Provide the (x, y) coordinate of the cell's center where the given text is located.  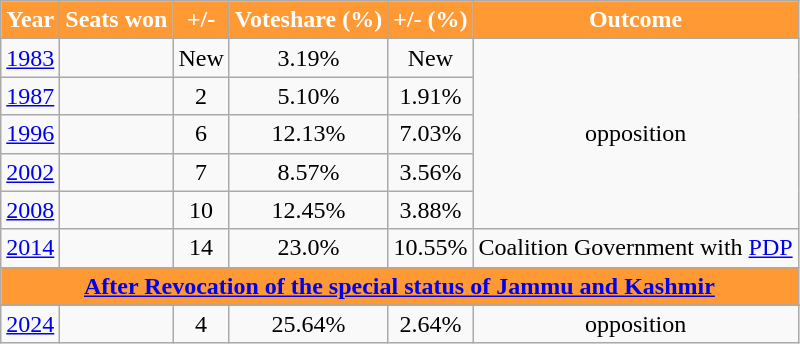
2014 (30, 248)
10 (201, 210)
+/- (201, 20)
23.0% (308, 248)
4 (201, 324)
1987 (30, 96)
3.88% (430, 210)
12.13% (308, 134)
Year (30, 20)
3.56% (430, 172)
Seats won (116, 20)
2.64% (430, 324)
Voteshare (%) (308, 20)
10.55% (430, 248)
2002 (30, 172)
2024 (30, 324)
7 (201, 172)
2008 (30, 210)
+/- (%) (430, 20)
14 (201, 248)
7.03% (430, 134)
Coalition Government with PDP (636, 248)
Outcome (636, 20)
1996 (30, 134)
1.91% (430, 96)
6 (201, 134)
3.19% (308, 58)
After Revocation of the special status of Jammu and Kashmir (400, 286)
25.64% (308, 324)
1983 (30, 58)
12.45% (308, 210)
2 (201, 96)
8.57% (308, 172)
5.10% (308, 96)
